Output the [x, y] coordinate of the center of the cell containing the given text.  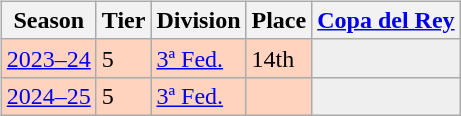
2023–24 [48, 58]
14th [279, 58]
Place [279, 20]
2024–25 [48, 96]
Tier [124, 20]
Copa del Rey [386, 20]
Division [198, 20]
Season [48, 20]
